Return [X, Y] of the center of cell containing provided text 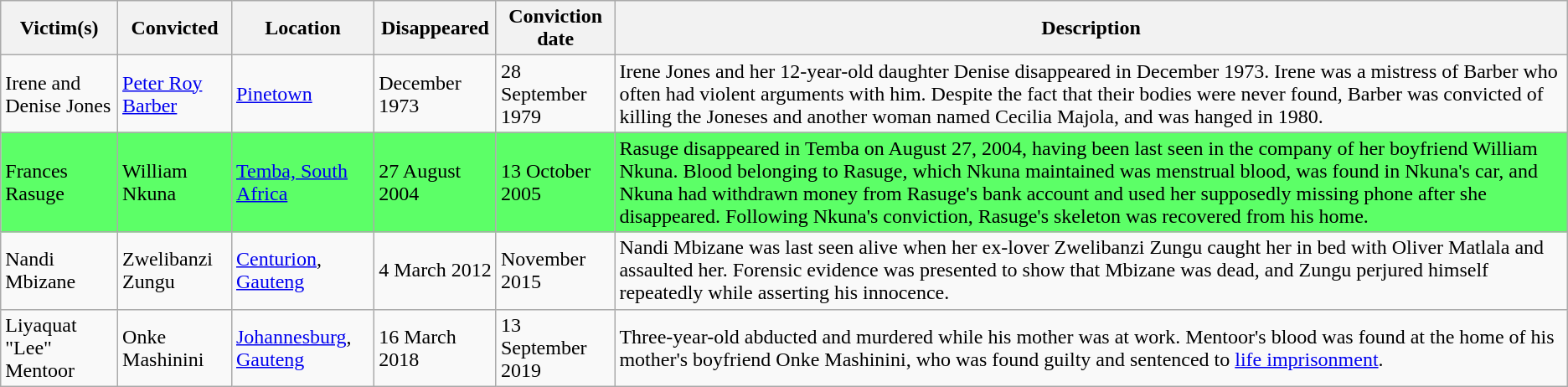
Frances Rasuge [59, 183]
Location [302, 28]
November 2015 [554, 271]
27 August 2004 [436, 183]
4 March 2012 [436, 271]
Convicted [175, 28]
December 1973 [436, 94]
Zwelibanzi Zungu [175, 271]
Conviction date [554, 28]
Victim(s) [59, 28]
28 September 1979 [554, 94]
Irene and Denise Jones [59, 94]
William Nkuna [175, 183]
Pinetown [302, 94]
Disappeared [436, 28]
Temba, South Africa [302, 183]
Nandi Mbizane [59, 271]
Johannesburg, Gauteng [302, 348]
16 March 2018 [436, 348]
Liyaquat "Lee" Mentoor [59, 348]
13 October 2005 [554, 183]
Centurion, Gauteng [302, 271]
Description [1091, 28]
Peter Roy Barber [175, 94]
Onke Mashinini [175, 348]
13 September 2019 [554, 348]
